Find where the given text appears and provide that cell's center as [x, y] coordinate. 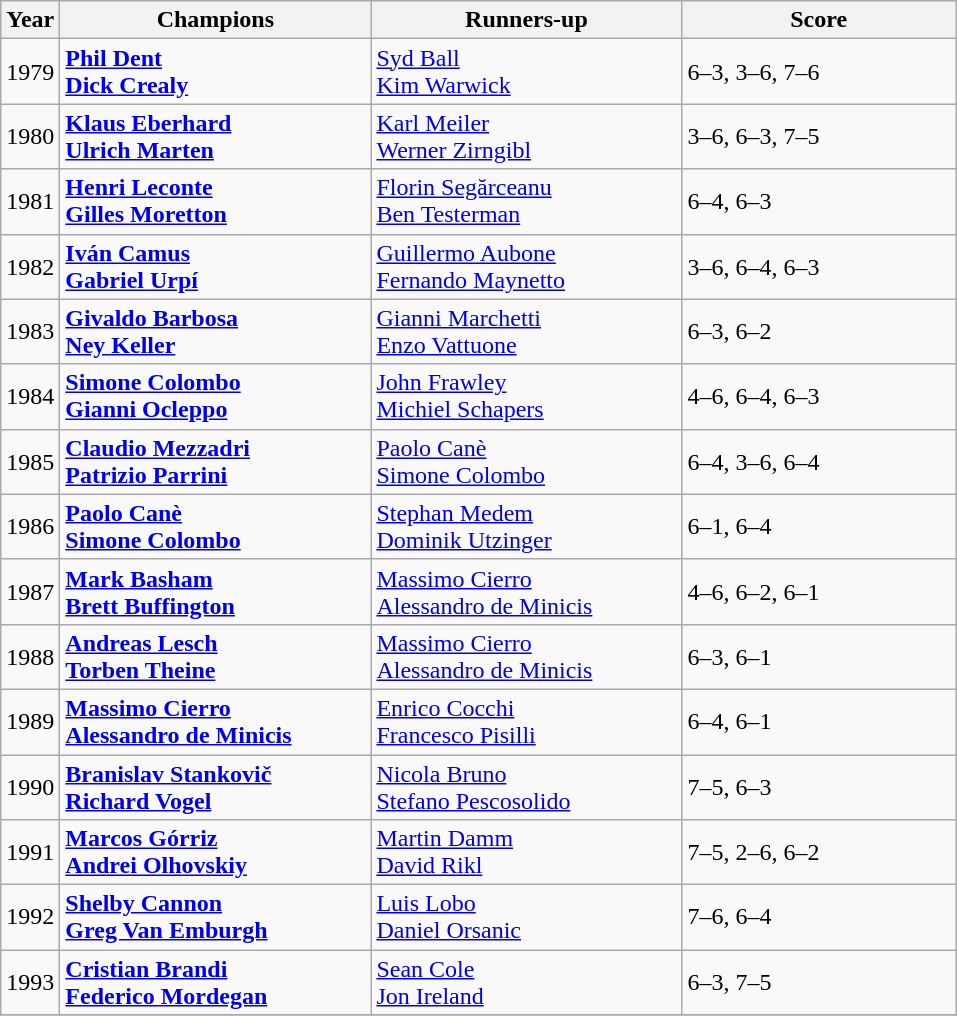
Gianni Marchetti Enzo Vattuone [526, 332]
Shelby Cannon Greg Van Emburgh [216, 918]
1983 [30, 332]
Martin Damm David Rikl [526, 852]
1989 [30, 722]
Klaus Eberhard Ulrich Marten [216, 136]
Runners-up [526, 20]
Marcos Górriz Andrei Olhovskiy [216, 852]
Iván Camus Gabriel Urpí [216, 266]
7–5, 6–3 [819, 786]
1981 [30, 202]
1984 [30, 396]
Enrico Cocchi Francesco Pisilli [526, 722]
1991 [30, 852]
Stephan Medem Dominik Utzinger [526, 526]
1986 [30, 526]
7–6, 6–4 [819, 918]
6–3, 3–6, 7–6 [819, 72]
6–3, 6–1 [819, 656]
1993 [30, 982]
1982 [30, 266]
1979 [30, 72]
1988 [30, 656]
1992 [30, 918]
Sean Cole Jon Ireland [526, 982]
3–6, 6–3, 7–5 [819, 136]
6–3, 6–2 [819, 332]
3–6, 6–4, 6–3 [819, 266]
1987 [30, 592]
6–4, 6–3 [819, 202]
Henri Leconte Gilles Moretton [216, 202]
6–4, 3–6, 6–4 [819, 462]
1985 [30, 462]
Luis Lobo Daniel Orsanic [526, 918]
Year [30, 20]
Score [819, 20]
Branislav Stankovič Richard Vogel [216, 786]
Andreas Lesch Torben Theine [216, 656]
Simone Colombo Gianni Ocleppo [216, 396]
7–5, 2–6, 6–2 [819, 852]
Syd Ball Kim Warwick [526, 72]
Karl Meiler Werner Zirngibl [526, 136]
4–6, 6–4, 6–3 [819, 396]
1990 [30, 786]
Mark Basham Brett Buffington [216, 592]
1980 [30, 136]
Florin Segărceanu Ben Testerman [526, 202]
Cristian Brandi Federico Mordegan [216, 982]
John Frawley Michiel Schapers [526, 396]
Givaldo Barbosa Ney Keller [216, 332]
Guillermo Aubone Fernando Maynetto [526, 266]
Claudio Mezzadri Patrizio Parrini [216, 462]
6–3, 7–5 [819, 982]
6–4, 6–1 [819, 722]
6–1, 6–4 [819, 526]
Nicola Bruno Stefano Pescosolido [526, 786]
Phil Dent Dick Crealy [216, 72]
Champions [216, 20]
4–6, 6–2, 6–1 [819, 592]
